Locate the cell with the specified text and output its [x, y] center coordinate. 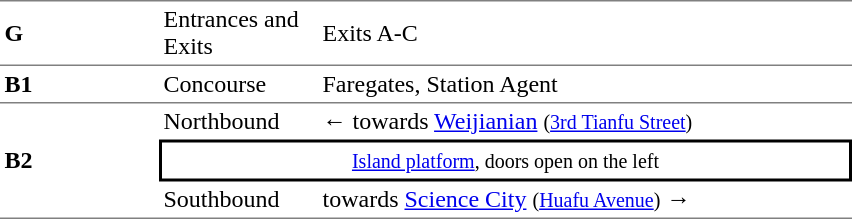
Concourse [238, 85]
Exits A-C [585, 33]
Faregates, Station Agent [585, 85]
← towards Weijianian (3rd Tianfu Street) [585, 122]
Northbound [238, 122]
G [80, 33]
Island platform, doors open on the left [506, 161]
B1 [80, 85]
Entrances and Exits [238, 33]
